Identify which cell holds the provided text, then report its (X, Y) central coordinate. 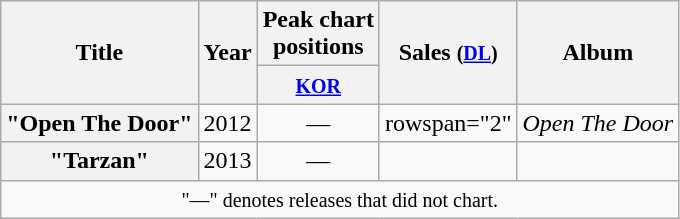
2013 (228, 161)
Peak chart positions (318, 34)
"—" denotes releases that did not chart. (340, 199)
KOR (318, 85)
rowspan="2" (448, 123)
"Open The Door" (100, 123)
Title (100, 52)
"Tarzan" (100, 161)
2012 (228, 123)
Album (598, 52)
Sales (DL) (448, 52)
Year (228, 52)
Open The Door (598, 123)
